Extract the [X, Y] coordinate from the center of the cell holding the provided text.  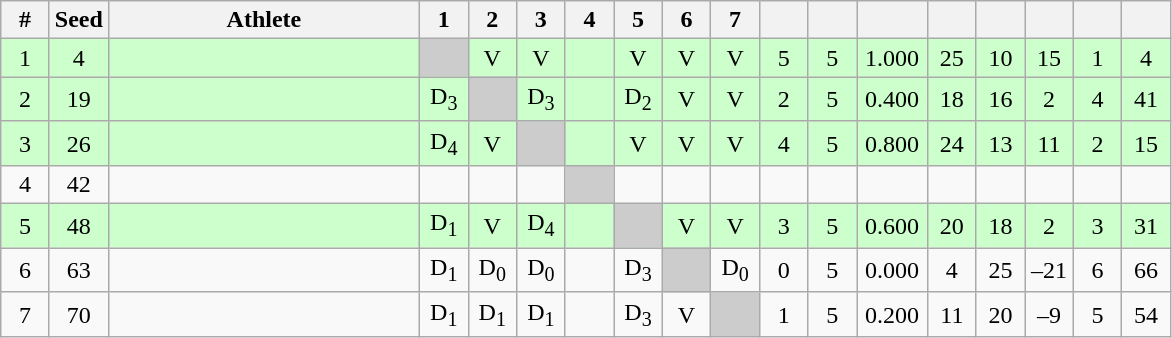
26 [78, 143]
48 [78, 226]
Seed [78, 20]
24 [952, 143]
70 [78, 314]
–21 [1050, 270]
0.600 [892, 226]
0.000 [892, 270]
41 [1146, 99]
10 [1000, 58]
Athlete [264, 20]
# [26, 20]
19 [78, 99]
D2 [638, 99]
31 [1146, 226]
42 [78, 185]
13 [1000, 143]
66 [1146, 270]
–9 [1050, 314]
0.200 [892, 314]
16 [1000, 99]
0 [784, 270]
0.400 [892, 99]
63 [78, 270]
0.800 [892, 143]
1.000 [892, 58]
54 [1146, 314]
